Capture the cell that displays the provided text and extract its [x, y] central coordinate. 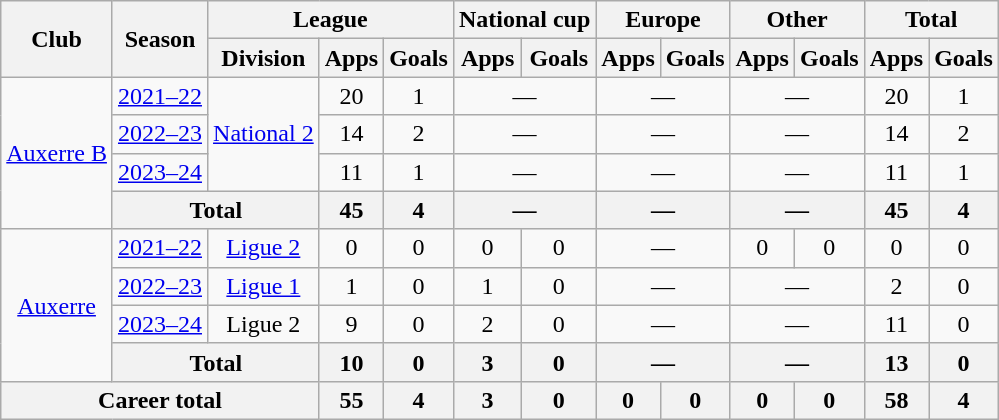
Europe [663, 20]
Division [264, 58]
League [331, 20]
Club [57, 39]
Auxerre [57, 305]
Season [160, 39]
Ligue 1 [264, 286]
55 [351, 400]
10 [351, 362]
National 2 [264, 134]
Auxerre B [57, 153]
9 [351, 324]
58 [896, 400]
Other [797, 20]
13 [896, 362]
Career total [160, 400]
National cup [524, 20]
